Provide the (x, y) coordinate of the cell's center where the given text is located.  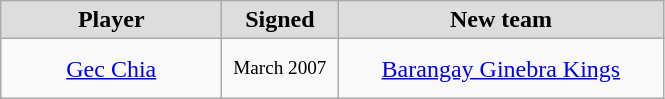
Gec Chia (112, 69)
Signed (280, 20)
New team (501, 20)
Barangay Ginebra Kings (501, 69)
March 2007 (280, 69)
Player (112, 20)
